Return the (x, y) coordinate for the center point of the cell that contains the specified text.  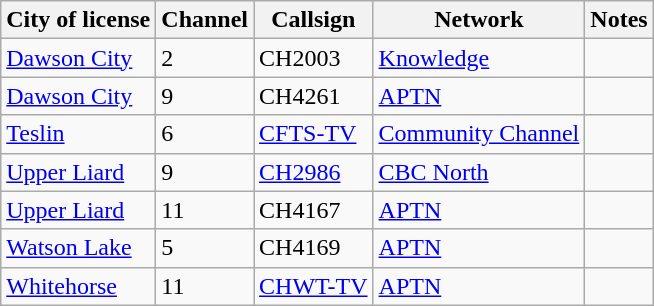
CBC North (479, 172)
CH2003 (314, 58)
CH2986 (314, 172)
Network (479, 20)
5 (205, 248)
Whitehorse (78, 286)
City of license (78, 20)
Community Channel (479, 134)
CH4169 (314, 248)
2 (205, 58)
CH4167 (314, 210)
Callsign (314, 20)
Watson Lake (78, 248)
CH4261 (314, 96)
6 (205, 134)
Notes (619, 20)
Channel (205, 20)
CFTS-TV (314, 134)
Knowledge (479, 58)
CHWT-TV (314, 286)
Teslin (78, 134)
